Pinpoint the cell where the given text exists, returning its (x, y) midpoint coordinate. 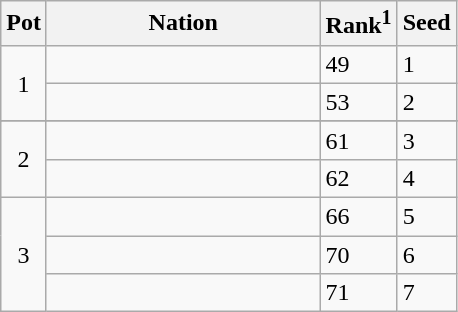
6 (426, 255)
7 (426, 293)
Rank1 (358, 24)
53 (358, 102)
49 (358, 64)
Seed (426, 24)
5 (426, 217)
61 (358, 140)
70 (358, 255)
62 (358, 178)
Nation (183, 24)
71 (358, 293)
66 (358, 217)
4 (426, 178)
Pot (24, 24)
